Locate the cell with the specified text and output its [x, y] center coordinate. 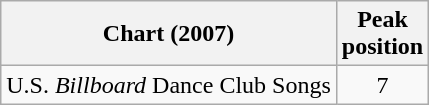
Peakposition [382, 34]
U.S. Billboard Dance Club Songs [169, 85]
7 [382, 85]
Chart (2007) [169, 34]
